For the text-containing cell, return its midpoint in (X, Y) coordinate format. 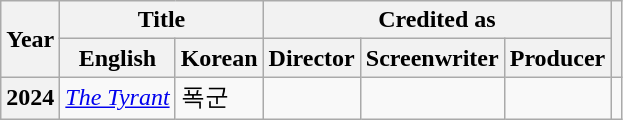
English (118, 58)
Director (312, 58)
폭군 (219, 98)
The Tyrant (118, 98)
Title (162, 20)
Producer (558, 58)
Korean (219, 58)
Credited as (437, 20)
2024 (30, 98)
Year (30, 39)
Screenwriter (432, 58)
